Find where the given text appears and provide that cell's center as (x, y) coordinate. 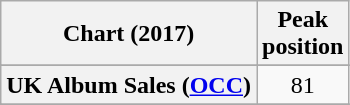
UK Album Sales (OCC) (129, 85)
81 (303, 85)
Peakposition (303, 34)
Chart (2017) (129, 34)
